Return [x, y] of the center of cell containing provided text 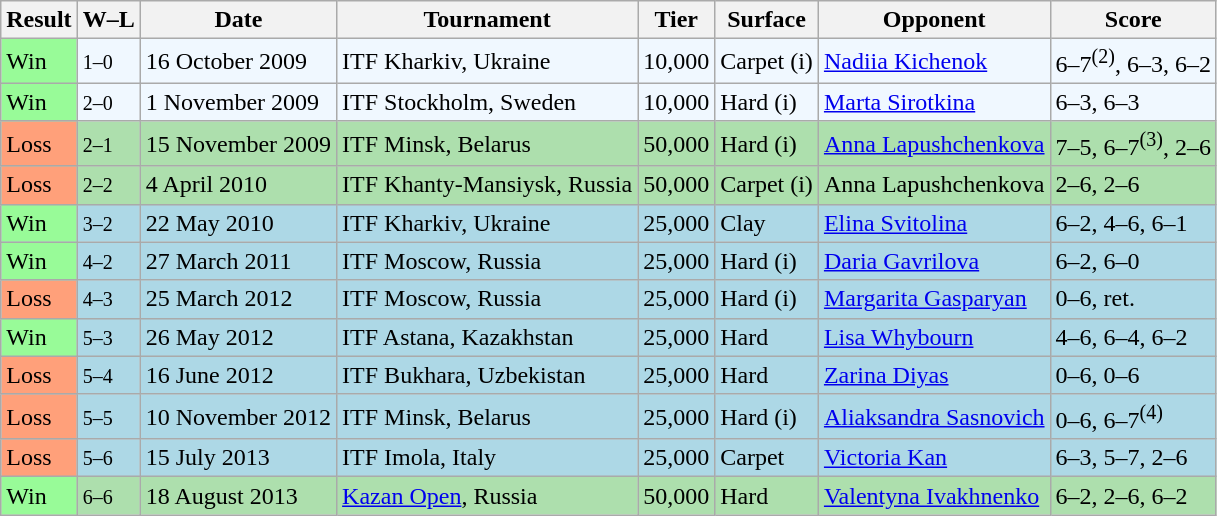
2–6, 2–6 [1133, 185]
2–0 [108, 102]
Zarina Diyas [934, 375]
5–5 [108, 416]
0–6, 6–7(4) [1133, 416]
Lisa Whybourn [934, 337]
22 May 2010 [238, 223]
Opponent [934, 20]
Kazan Open, Russia [488, 496]
4–6, 6–4, 6–2 [1133, 337]
Margarita Gasparyan [934, 299]
6–2, 4–6, 6–1 [1133, 223]
0–6, ret. [1133, 299]
Result [39, 20]
ITF Imola, Italy [488, 458]
6–7(2), 6–3, 6–2 [1133, 62]
Date [238, 20]
ITF Bukhara, Uzbekistan [488, 375]
2–1 [108, 144]
ITF Stockholm, Sweden [488, 102]
5–3 [108, 337]
18 August 2013 [238, 496]
Nadiia Kichenok [934, 62]
Elina Svitolina [934, 223]
6–2, 2–6, 6–2 [1133, 496]
6–2, 6–0 [1133, 261]
ITF Khanty-Mansiysk, Russia [488, 185]
Tournament [488, 20]
4–3 [108, 299]
Surface [767, 20]
26 May 2012 [238, 337]
Tier [676, 20]
Daria Gavrilova [934, 261]
2–2 [108, 185]
5–4 [108, 375]
Victoria Kan [934, 458]
Score [1133, 20]
16 October 2009 [238, 62]
16 June 2012 [238, 375]
10 November 2012 [238, 416]
4–2 [108, 261]
Aliaksandra Sasnovich [934, 416]
Valentyna Ivakhnenko [934, 496]
27 March 2011 [238, 261]
Clay [767, 223]
Carpet [767, 458]
15 November 2009 [238, 144]
25 March 2012 [238, 299]
Marta Sirotkina [934, 102]
5–6 [108, 458]
4 April 2010 [238, 185]
6–6 [108, 496]
0–6, 0–6 [1133, 375]
ITF Astana, Kazakhstan [488, 337]
6–3, 5–7, 2–6 [1133, 458]
15 July 2013 [238, 458]
1–0 [108, 62]
W–L [108, 20]
6–3, 6–3 [1133, 102]
3–2 [108, 223]
1 November 2009 [238, 102]
7–5, 6–7(3), 2–6 [1133, 144]
